Determine the [x, y] coordinate at the center of the cell enclosing the given text.  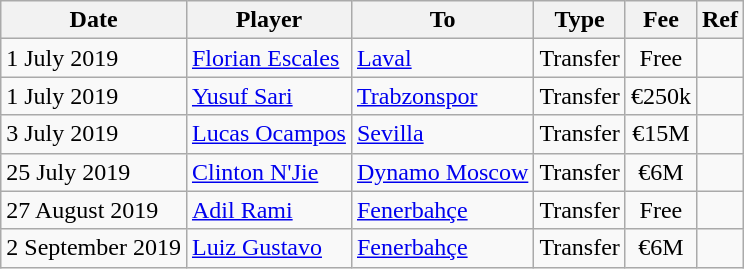
Dynamo Moscow [442, 172]
€250k [660, 96]
Trabzonspor [442, 96]
Sevilla [442, 134]
Clinton N'Jie [268, 172]
Adil Rami [268, 210]
Lucas Ocampos [268, 134]
27 August 2019 [94, 210]
2 September 2019 [94, 248]
25 July 2019 [94, 172]
Florian Escales [268, 58]
Laval [442, 58]
Yusuf Sari [268, 96]
€15M [660, 134]
Player [268, 20]
Ref [720, 20]
Fee [660, 20]
3 July 2019 [94, 134]
Type [580, 20]
Luiz Gustavo [268, 248]
Date [94, 20]
To [442, 20]
